Locate the cell with the specified text and output its (x, y) center coordinate. 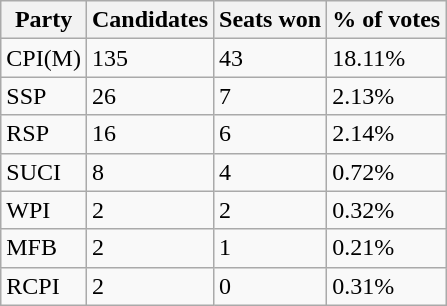
135 (150, 58)
RCPI (44, 286)
43 (270, 58)
2.13% (386, 96)
0.32% (386, 210)
MFB (44, 248)
7 (270, 96)
Seats won (270, 20)
26 (150, 96)
18.11% (386, 58)
0.72% (386, 172)
4 (270, 172)
CPI(M) (44, 58)
Party (44, 20)
16 (150, 134)
% of votes (386, 20)
Candidates (150, 20)
0.31% (386, 286)
0.21% (386, 248)
0 (270, 286)
2.14% (386, 134)
SUCI (44, 172)
6 (270, 134)
SSP (44, 96)
8 (150, 172)
WPI (44, 210)
RSP (44, 134)
1 (270, 248)
